Determine the [x, y] coordinate at the center of the cell enclosing the given text.  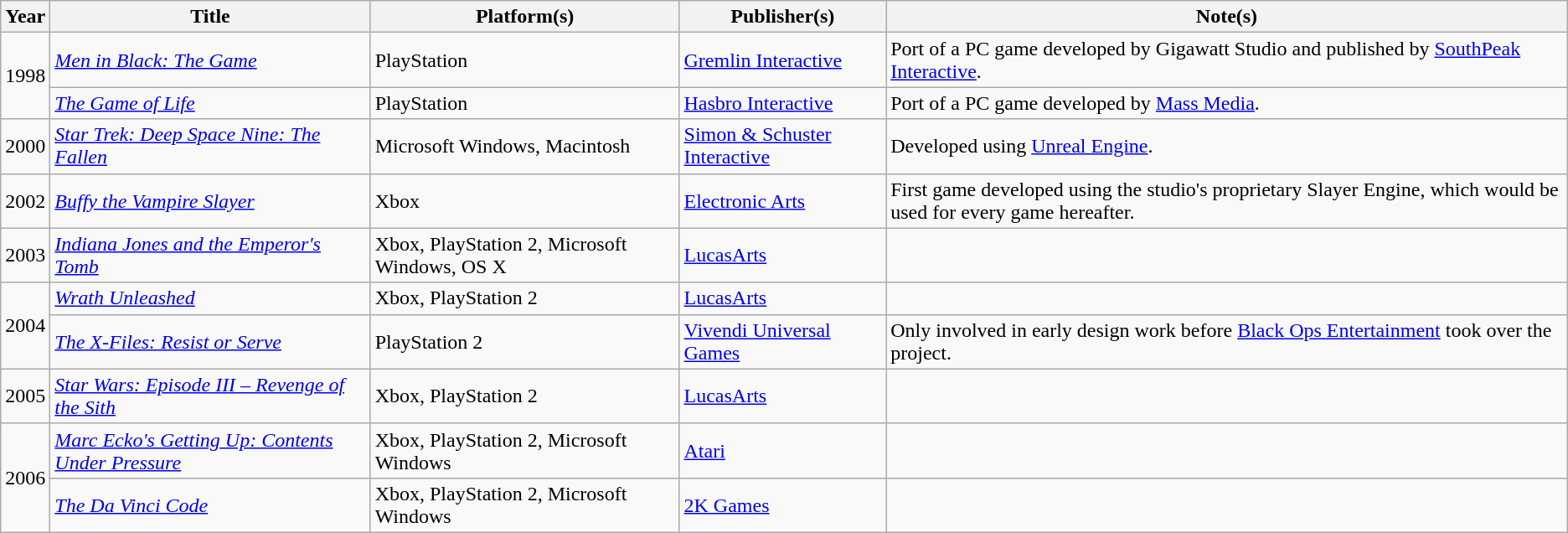
Year [25, 17]
Developed using Unreal Engine. [1227, 146]
2004 [25, 325]
PlayStation 2 [524, 342]
Port of a PC game developed by Gigawatt Studio and published by SouthPeak Interactive. [1227, 60]
Atari [782, 451]
Hasbro Interactive [782, 103]
First game developed using the studio's proprietary Slayer Engine, which would be used for every game hereafter. [1227, 201]
Buffy the Vampire Slayer [210, 201]
Electronic Arts [782, 201]
Star Wars: Episode III – Revenge of the Sith [210, 396]
2002 [25, 201]
Simon & Schuster Interactive [782, 146]
Indiana Jones and the Emperor's Tomb [210, 255]
2005 [25, 396]
2003 [25, 255]
Platform(s) [524, 17]
Xbox, PlayStation 2, Microsoft Windows, OS X [524, 255]
Port of a PC game developed by Mass Media. [1227, 103]
Wrath Unleashed [210, 298]
Title [210, 17]
1998 [25, 75]
Star Trek: Deep Space Nine: The Fallen [210, 146]
Marc Ecko's Getting Up: Contents Under Pressure [210, 451]
Men in Black: The Game [210, 60]
2000 [25, 146]
Publisher(s) [782, 17]
The Da Vinci Code [210, 505]
The Game of Life [210, 103]
The X-Files: Resist or Serve [210, 342]
2K Games [782, 505]
Microsoft Windows, Macintosh [524, 146]
2006 [25, 478]
Vivendi Universal Games [782, 342]
Note(s) [1227, 17]
Xbox [524, 201]
Gremlin Interactive [782, 60]
Only involved in early design work before Black Ops Entertainment took over the project. [1227, 342]
